Provide the (X, Y) coordinate of the cell's center where the given text is located.  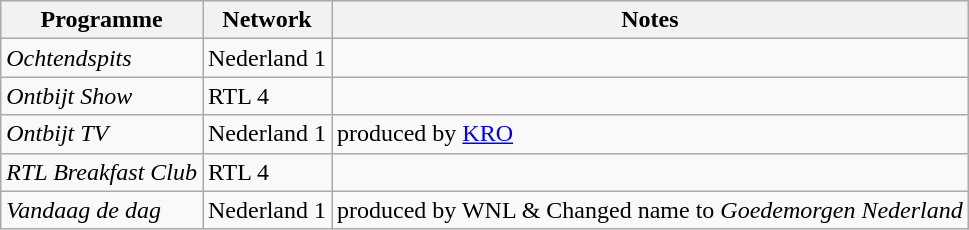
Notes (650, 20)
Ontbijt Show (102, 96)
Programme (102, 20)
Network (266, 20)
RTL Breakfast Club (102, 172)
Ontbijt TV (102, 134)
produced by KRO (650, 134)
Ochtendspits (102, 58)
produced by WNL & Changed name to Goedemorgen Nederland (650, 210)
Vandaag de dag (102, 210)
